Locate the cell with the specified text and output its [X, Y] center coordinate. 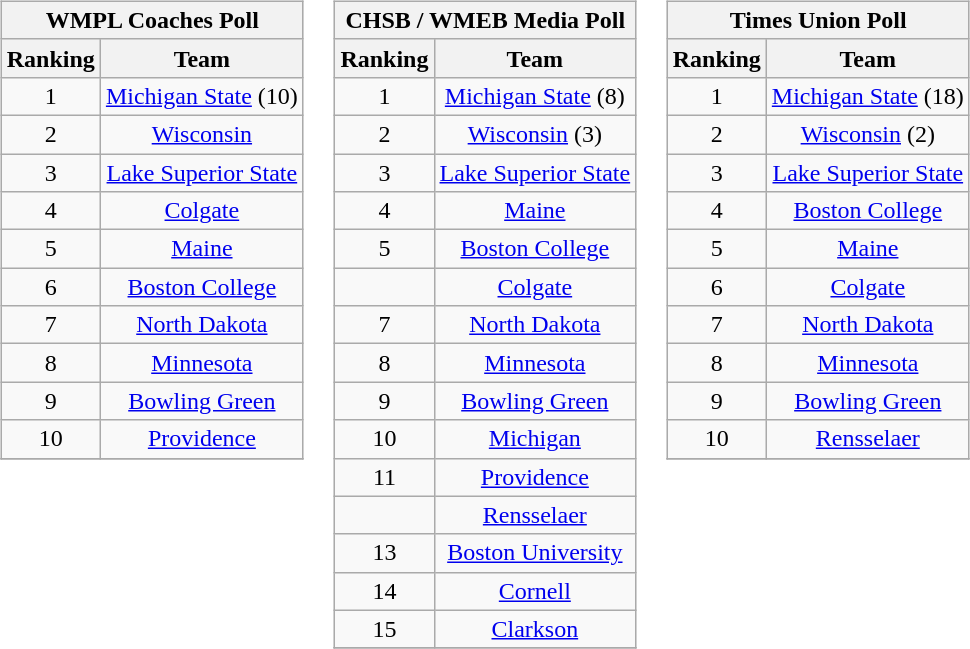
Michigan State (10) [202, 96]
Michigan [535, 439]
14 [384, 591]
Wisconsin (3) [535, 134]
Times Union Poll [818, 20]
Cornell [535, 591]
CHSB / WMEB Media Poll [486, 20]
15 [384, 629]
WMPL Coaches Poll [152, 20]
Wisconsin [202, 134]
Clarkson [535, 629]
Michigan State (8) [535, 96]
11 [384, 477]
Michigan State (18) [868, 96]
Boston University [535, 553]
13 [384, 553]
Wisconsin (2) [868, 134]
